Identify which cell holds the provided text, then report its (x, y) central coordinate. 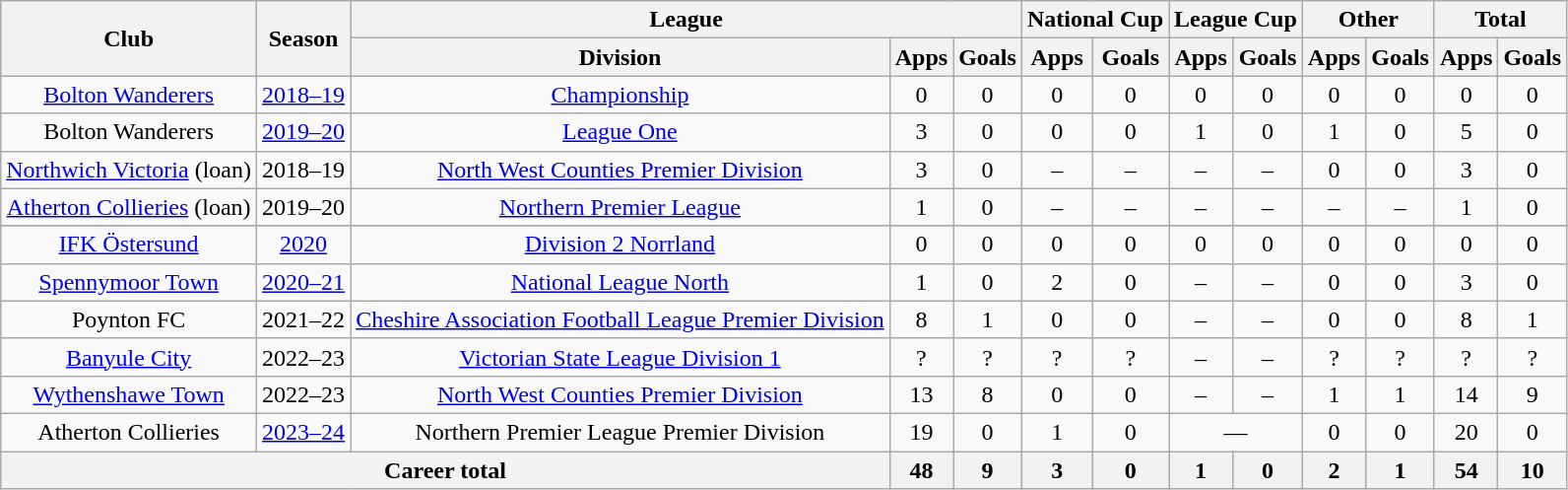
Championship (621, 95)
2023–24 (303, 432)
National League North (621, 282)
13 (921, 394)
Banyule City (129, 357)
Career total (445, 470)
10 (1533, 470)
54 (1466, 470)
Division 2 Norrland (621, 245)
20 (1466, 432)
Club (129, 38)
14 (1466, 394)
2020–21 (303, 282)
Spennymoor Town (129, 282)
Division (621, 57)
Northern Premier League Premier Division (621, 432)
Northern Premier League (621, 207)
19 (921, 432)
Atherton Collieries (129, 432)
Cheshire Association Football League Premier Division (621, 319)
5 (1466, 132)
Season (303, 38)
League (686, 20)
National Cup (1095, 20)
Atherton Collieries (loan) (129, 207)
2021–22 (303, 319)
48 (921, 470)
2020 (303, 245)
Total (1500, 20)
IFK Östersund (129, 245)
League Cup (1236, 20)
League One (621, 132)
Wythenshawe Town (129, 394)
— (1236, 432)
Victorian State League Division 1 (621, 357)
Northwich Victoria (loan) (129, 170)
Other (1368, 20)
Poynton FC (129, 319)
